Return the [X, Y] coordinate for the center point of the cell that contains the specified text.  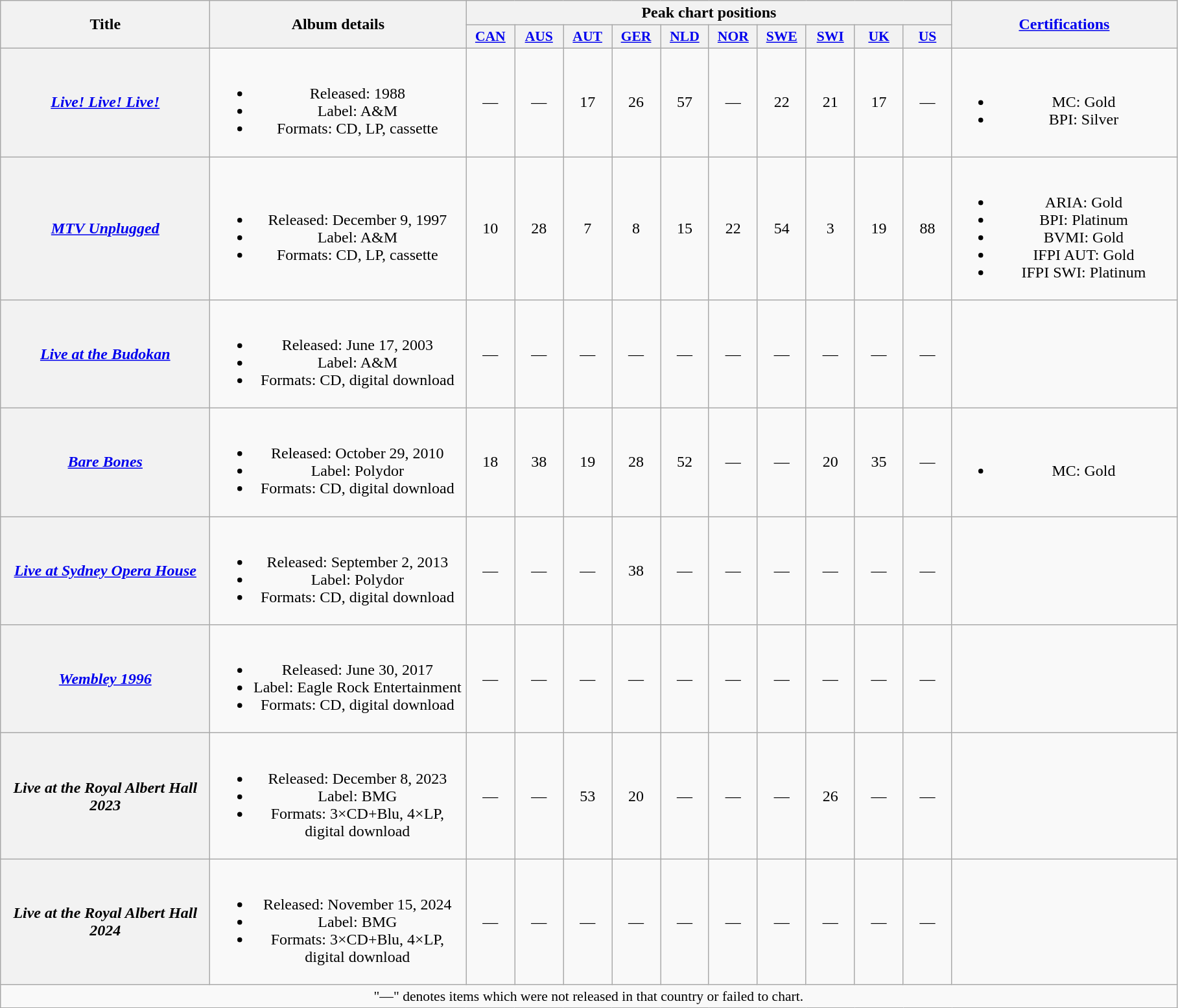
Bare Bones [105, 463]
Certifications [1065, 25]
57 [685, 102]
Live at the Royal Albert Hall 2023 [105, 796]
18 [490, 463]
8 [637, 228]
SWI [830, 37]
US [927, 37]
Released: November 15, 2024Label: BMGFormats: 3×CD+Blu, 4×LP, digital download [338, 922]
Released: June 30, 2017Label: Eagle Rock EntertainmentFormats: CD, digital download [338, 679]
GER [637, 37]
Released: September 2, 2013Label: PolydorFormats: CD, digital download [338, 570]
Wembley 1996 [105, 679]
"—" denotes items which were not released in that country or failed to chart. [589, 996]
7 [587, 228]
15 [685, 228]
10 [490, 228]
88 [927, 228]
21 [830, 102]
Released: October 29, 2010Label: PolydorFormats: CD, digital download [338, 463]
MTV Unplugged [105, 228]
NOR [733, 37]
AUS [539, 37]
35 [879, 463]
52 [685, 463]
CAN [490, 37]
Live at the Budokan [105, 354]
Live! Live! Live! [105, 102]
Album details [338, 25]
54 [782, 228]
UK [879, 37]
SWE [782, 37]
Released: December 9, 1997Label: A&MFormats: CD, LP, cassette [338, 228]
MC: GoldBPI: Silver [1065, 102]
Released: December 8, 2023Label: BMGFormats: 3×CD+Blu, 4×LP, digital download [338, 796]
53 [587, 796]
NLD [685, 37]
Peak chart positions [709, 13]
AUT [587, 37]
Live at the Royal Albert Hall 2024 [105, 922]
Title [105, 25]
MC: Gold [1065, 463]
3 [830, 228]
ARIA: GoldBPI: PlatinumBVMI: GoldIFPI AUT: GoldIFPI SWI: Platinum [1065, 228]
Released: 1988Label: A&MFormats: CD, LP, cassette [338, 102]
Released: June 17, 2003Label: A&MFormats: CD, digital download [338, 354]
Live at Sydney Opera House [105, 570]
